Find where the given text appears and provide that cell's center as (X, Y) coordinate. 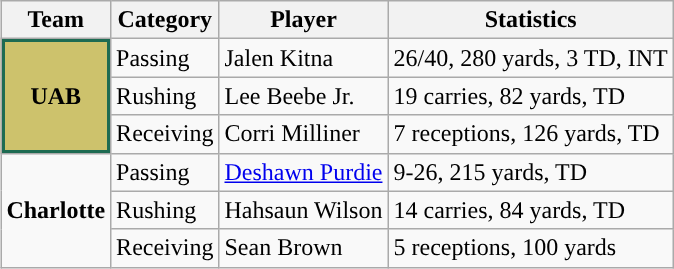
Deshawn Purdie (304, 172)
Charlotte (56, 210)
14 carries, 84 yards, TD (530, 210)
Lee Beebe Jr. (304, 96)
5 receptions, 100 yards (530, 248)
Statistics (530, 20)
Jalen Kitna (304, 58)
9-26, 215 yards, TD (530, 172)
UAB (56, 96)
Hahsaun Wilson (304, 210)
19 carries, 82 yards, TD (530, 96)
Corri Milliner (304, 134)
Player (304, 20)
26/40, 280 yards, 3 TD, INT (530, 58)
Category (165, 20)
Team (56, 20)
Sean Brown (304, 248)
7 receptions, 126 yards, TD (530, 134)
